Return the [x, y] coordinate for the center point of the cell that contains the specified text.  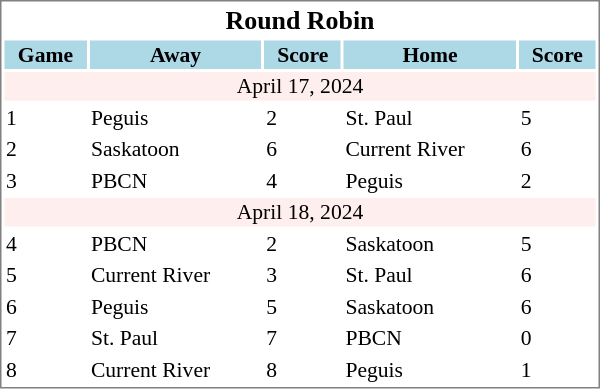
Game [45, 54]
Home [430, 54]
Away [175, 54]
April 17, 2024 [300, 86]
April 18, 2024 [300, 212]
0 [557, 338]
Round Robin [300, 20]
